Determine the (x, y) coordinate at the center of the cell enclosing the given text.  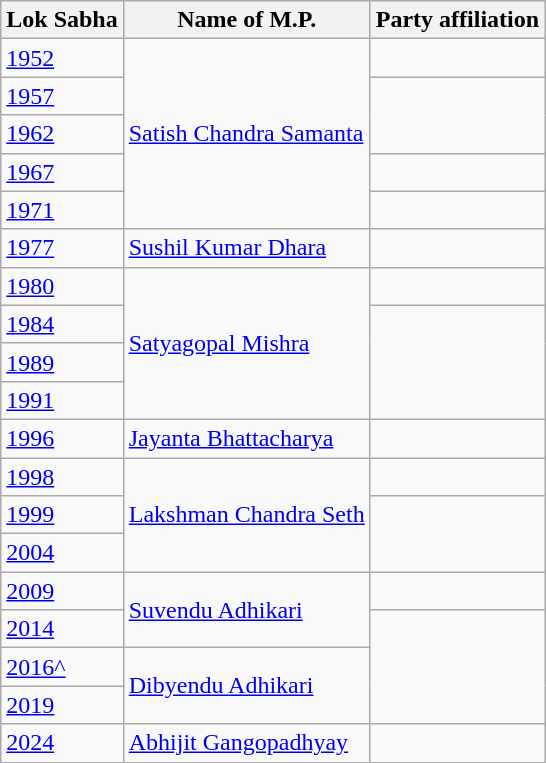
1989 (62, 362)
2019 (62, 705)
Lok Sabha (62, 20)
Suvendu Adhikari (246, 610)
Abhijit Gangopadhyay (246, 743)
1952 (62, 58)
Satish Chandra Samanta (246, 134)
1967 (62, 172)
Satyagopal Mishra (246, 343)
1996 (62, 438)
2014 (62, 629)
1971 (62, 210)
1984 (62, 324)
1999 (62, 515)
Jayanta Bhattacharya (246, 438)
1998 (62, 477)
2024 (62, 743)
1962 (62, 134)
Dibyendu Adhikari (246, 686)
Lakshman Chandra Seth (246, 515)
Party affiliation (457, 20)
1957 (62, 96)
1977 (62, 248)
Name of M.P. (246, 20)
2009 (62, 591)
Sushil Kumar Dhara (246, 248)
2004 (62, 553)
2016^ (62, 667)
1980 (62, 286)
1991 (62, 400)
